Identify which cell holds the provided text, then report its (x, y) central coordinate. 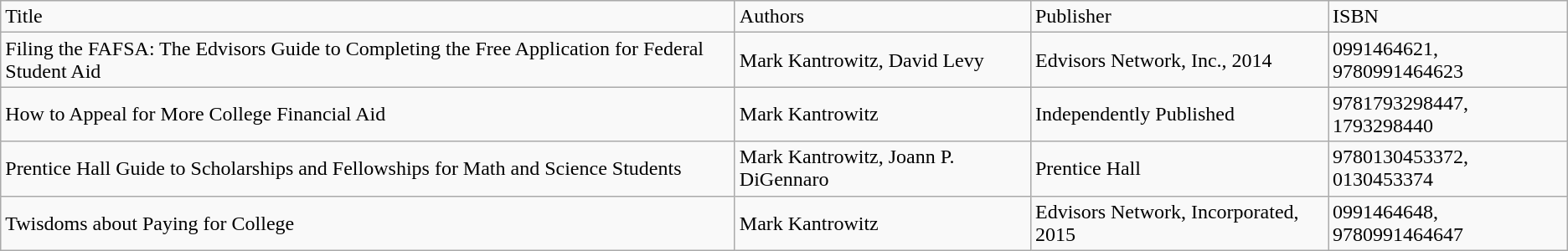
Publisher (1179, 17)
Prentice Hall Guide to Scholarships and Fellowships for Math and Science Students (369, 169)
ISBN (1448, 17)
Edvisors Network, Incorporated, 2015 (1179, 223)
0991464648, 9780991464647 (1448, 223)
Mark Kantrowitz, David Levy (883, 60)
Filing the FAFSA: The Edvisors Guide to Completing the Free Application for Federal Student Aid (369, 60)
How to Appeal for More College Financial Aid (369, 114)
0991464621, 9780991464623 (1448, 60)
Prentice Hall (1179, 169)
Edvisors Network, Inc., 2014 (1179, 60)
Title (369, 17)
Authors (883, 17)
Mark Kantrowitz, Joann P. DiGennaro (883, 169)
Independently Published (1179, 114)
9780130453372, 0130453374 (1448, 169)
9781793298447, 1793298440 (1448, 114)
Twisdoms about Paying for College (369, 223)
